Determine the (x, y) coordinate at the center of the cell enclosing the given text.  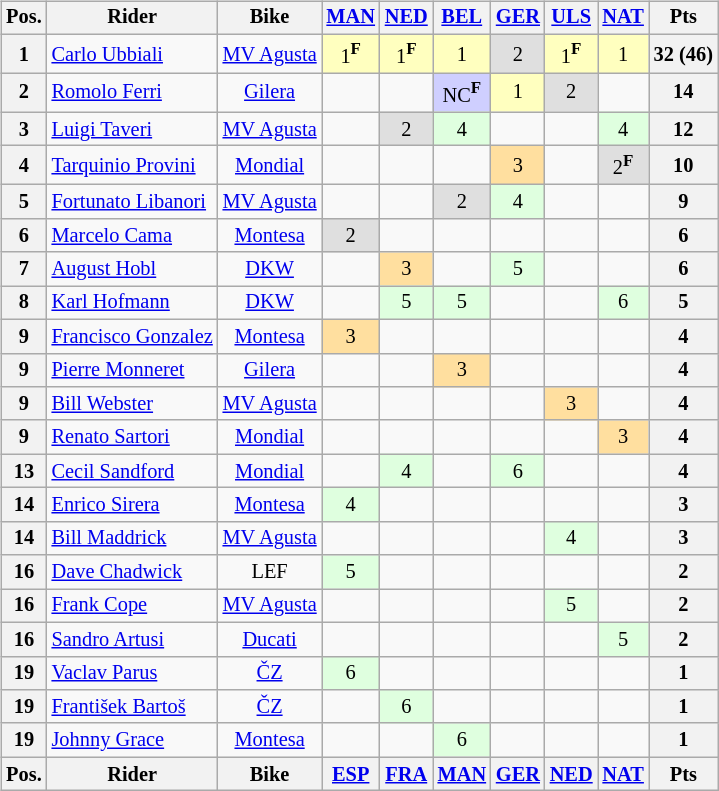
7 (24, 269)
Vaclav Parus (132, 673)
Bill Maddrick (132, 538)
2F (624, 166)
Johnny Grace (132, 740)
František Bartoš (132, 707)
Pierre Monneret (132, 370)
ULS (572, 18)
Carlo Ubbiali (132, 54)
Sandro Artusi (132, 639)
Frank Cope (132, 606)
BEL (462, 18)
Cecil Sandford (132, 471)
12 (684, 129)
FRA (406, 774)
Ducati (270, 639)
Dave Chadwick (132, 572)
8 (24, 303)
Bill Webster (132, 404)
10 (684, 166)
Enrico Sirera (132, 505)
Renato Sartori (132, 437)
Francisco Gonzalez (132, 336)
32 (46) (684, 54)
NCF (462, 92)
ESP (351, 774)
Tarquinio Provini (132, 166)
Fortunato Libanori (132, 202)
Romolo Ferri (132, 92)
13 (24, 471)
Luigi Taveri (132, 129)
Marcelo Cama (132, 235)
Karl Hofmann (132, 303)
LEF (270, 572)
August Hobl (132, 269)
